Pinpoint the cell where the given text exists, returning its [x, y] midpoint coordinate. 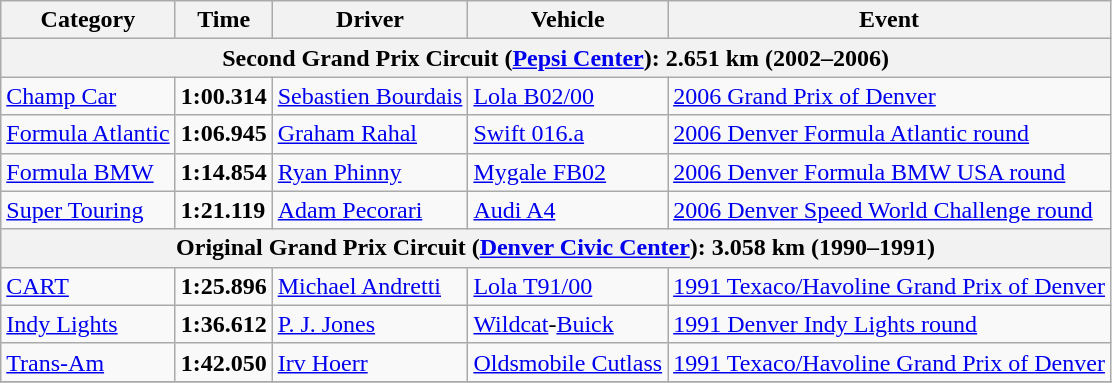
Graham Rahal [370, 134]
Formula BMW [88, 172]
Indy Lights [88, 324]
Trans-Am [88, 362]
1:25.896 [224, 286]
Second Grand Prix Circuit (Pepsi Center): 2.651 km (2002–2006) [556, 58]
Mygale FB02 [568, 172]
1:21.119 [224, 210]
Time [224, 20]
1:36.612 [224, 324]
1:42.050 [224, 362]
Irv Hoerr [370, 362]
Original Grand Prix Circuit (Denver Civic Center): 3.058 km (1990–1991) [556, 248]
Sebastien Bourdais [370, 96]
Category [88, 20]
Audi A4 [568, 210]
Vehicle [568, 20]
2006 Grand Prix of Denver [890, 96]
2006 Denver Formula BMW USA round [890, 172]
Lola B02/00 [568, 96]
1:00.314 [224, 96]
P. J. Jones [370, 324]
1:06.945 [224, 134]
1:14.854 [224, 172]
Lola T91/00 [568, 286]
Formula Atlantic [88, 134]
Wildcat-Buick [568, 324]
CART [88, 286]
Michael Andretti [370, 286]
Driver [370, 20]
Swift 016.a [568, 134]
Event [890, 20]
1991 Denver Indy Lights round [890, 324]
Super Touring [88, 210]
Ryan Phinny [370, 172]
2006 Denver Speed World Challenge round [890, 210]
2006 Denver Formula Atlantic round [890, 134]
Adam Pecorari [370, 210]
Oldsmobile Cutlass [568, 362]
Champ Car [88, 96]
